Return the [x, y] coordinate for the center point of the cell that contains the specified text.  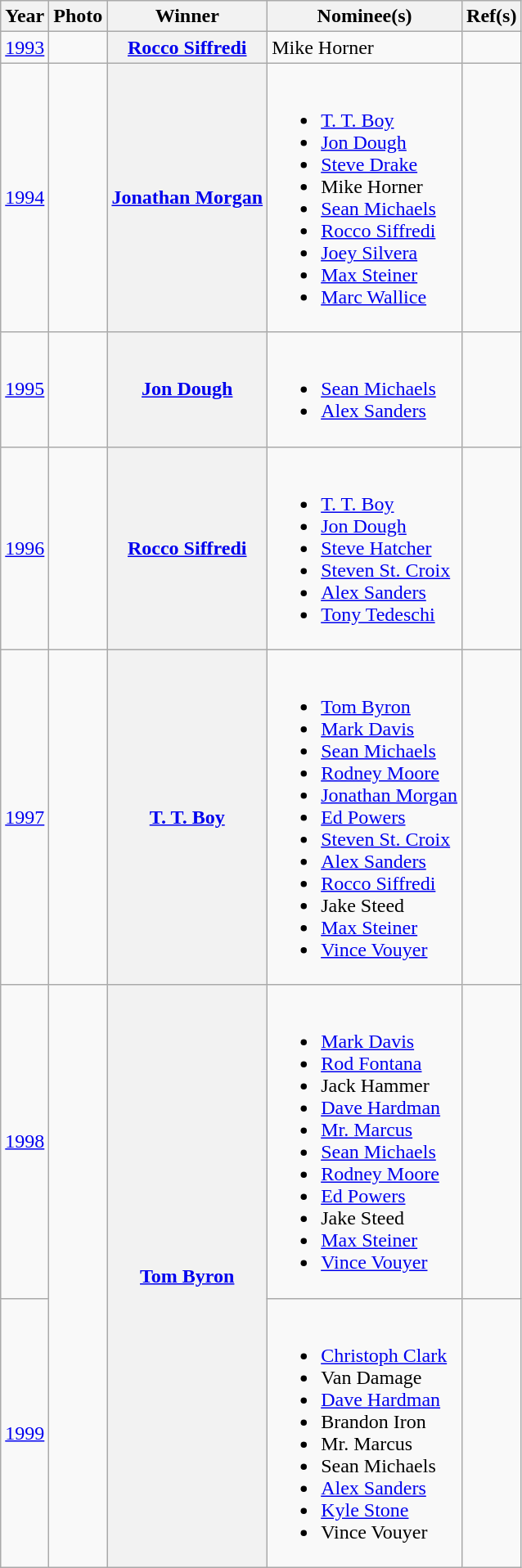
Sean MichaelsAlex Sanders [365, 389]
Tom Byron [187, 1276]
Mark DavisRod FontanaJack HammerDave HardmanMr. MarcusSean MichaelsRodney MooreEd PowersJake SteedMax SteinerVince Vouyer [365, 1142]
1994 [25, 198]
T. T. Boy [187, 817]
T. T. BoyJon DoughSteve DrakeMike HornerSean MichaelsRocco SiffrediJoey SilveraMax SteinerMarc Wallice [365, 198]
T. T. BoyJon DoughSteve HatcherSteven St. CroixAlex SandersTony Tedeschi [365, 548]
Christoph ClarkVan DamageDave HardmanBrandon IronMr. MarcusSean MichaelsAlex SandersKyle StoneVince Vouyer [365, 1433]
1997 [25, 817]
1999 [25, 1433]
Jon Dough [187, 389]
1995 [25, 389]
Tom ByronMark DavisSean MichaelsRodney MooreJonathan MorganEd PowersSteven St. CroixAlex SandersRocco SiffrediJake SteedMax SteinerVince Vouyer [365, 817]
1996 [25, 548]
Year [25, 16]
Ref(s) [492, 16]
Mike Horner [365, 47]
Jonathan Morgan [187, 198]
Photo [79, 16]
1998 [25, 1142]
Nominee(s) [365, 16]
1993 [25, 47]
Winner [187, 16]
